Identify which cell holds the provided text, then report its [x, y] central coordinate. 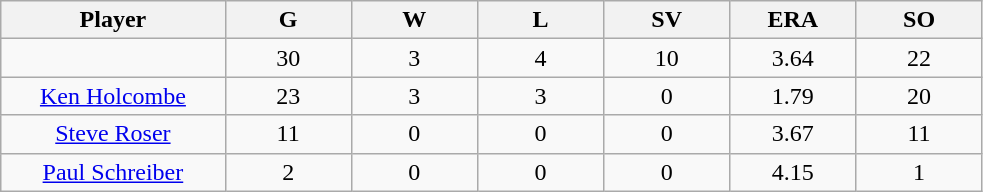
22 [919, 58]
23 [288, 96]
4 [540, 58]
1.79 [793, 96]
30 [288, 58]
10 [667, 58]
3.64 [793, 58]
Steve Roser [113, 134]
4.15 [793, 172]
W [414, 20]
Player [113, 20]
1 [919, 172]
Ken Holcombe [113, 96]
20 [919, 96]
G [288, 20]
2 [288, 172]
Paul Schreiber [113, 172]
ERA [793, 20]
3.67 [793, 134]
SV [667, 20]
SO [919, 20]
L [540, 20]
